Capture the cell that displays the provided text and extract its (x, y) central coordinate. 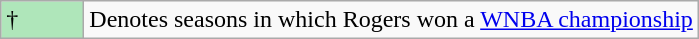
Denotes seasons in which Rogers won a WNBA championship (392, 20)
† (42, 20)
